Detect which cell encompasses the target text, then output its [X, Y] center coordinate. 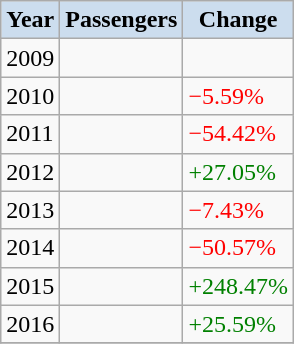
2012 [30, 172]
2016 [30, 324]
−50.57% [238, 248]
2010 [30, 96]
2011 [30, 134]
2014 [30, 248]
+25.59% [238, 324]
+27.05% [238, 172]
−7.43% [238, 210]
−54.42% [238, 134]
2015 [30, 286]
Year [30, 20]
2009 [30, 58]
2013 [30, 210]
Passengers [122, 20]
−5.59% [238, 96]
Change [238, 20]
+248.47% [238, 286]
